Capture the cell that displays the provided text and extract its [X, Y] central coordinate. 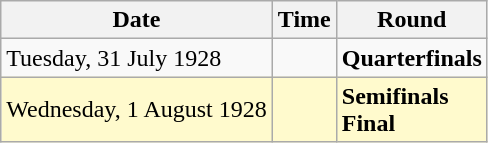
Time [304, 20]
SemifinalsFinal [412, 110]
Tuesday, 31 July 1928 [137, 58]
Wednesday, 1 August 1928 [137, 110]
Round [412, 20]
Date [137, 20]
Quarterfinals [412, 58]
